Output the (x, y) coordinate of the center of the cell containing the given text.  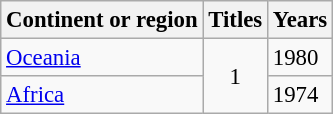
1 (236, 76)
Continent or region (102, 20)
Years (300, 20)
Oceania (102, 58)
Africa (102, 95)
1980 (300, 58)
1974 (300, 95)
Titles (236, 20)
